Pinpoint the cell where the given text exists, returning its [x, y] midpoint coordinate. 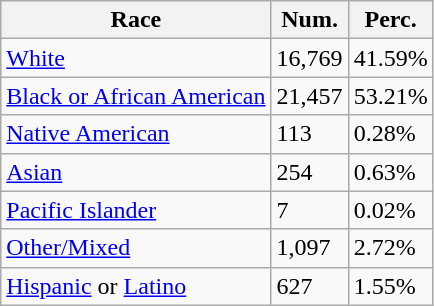
Race [136, 20]
Black or African American [136, 96]
1,097 [310, 248]
53.21% [390, 96]
0.02% [390, 210]
Hispanic or Latino [136, 286]
0.63% [390, 172]
1.55% [390, 286]
254 [310, 172]
16,769 [310, 58]
41.59% [390, 58]
113 [310, 134]
Native American [136, 134]
627 [310, 286]
White [136, 58]
21,457 [310, 96]
Perc. [390, 20]
0.28% [390, 134]
7 [310, 210]
Pacific Islander [136, 210]
Asian [136, 172]
Other/Mixed [136, 248]
2.72% [390, 248]
Num. [310, 20]
